From the cell containing the given text, extract its center point as [x, y] coordinate. 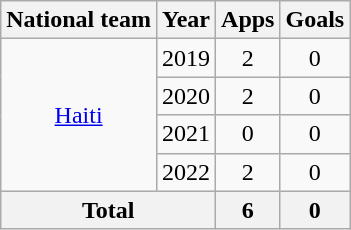
2022 [186, 172]
2019 [186, 58]
2021 [186, 134]
Goals [315, 20]
Year [186, 20]
6 [248, 210]
National team [79, 20]
Haiti [79, 115]
2020 [186, 96]
Apps [248, 20]
Total [108, 210]
